Locate the cell with the specified text and output its (x, y) center coordinate. 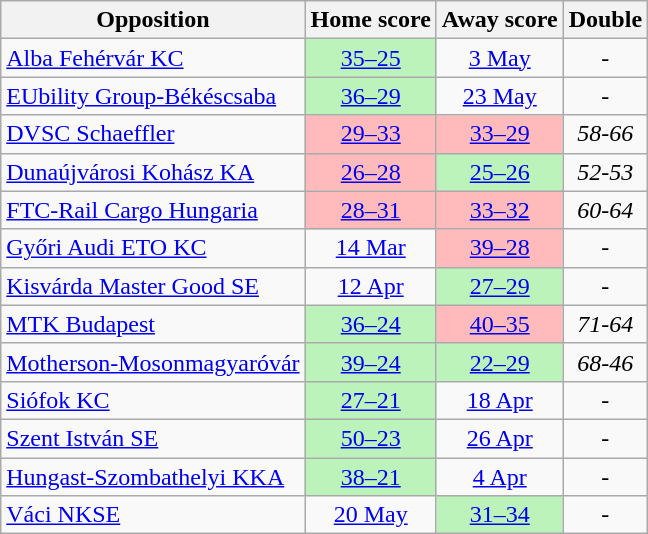
58-66 (605, 134)
Győri Audi ETO KC (153, 248)
38–21 (370, 477)
Hungast-Szombathelyi KKA (153, 477)
26–28 (370, 172)
18 Apr (500, 400)
68-46 (605, 362)
4 Apr (500, 477)
31–34 (500, 515)
FTC-Rail Cargo Hungaria (153, 210)
Siófok KC (153, 400)
28–31 (370, 210)
27–29 (500, 286)
25–26 (500, 172)
36–24 (370, 324)
23 May (500, 96)
33–29 (500, 134)
Alba Fehérvár KC (153, 58)
26 Apr (500, 438)
50–23 (370, 438)
22–29 (500, 362)
DVSC Schaeffler (153, 134)
Motherson-Mosonmagyaróvár (153, 362)
36–29 (370, 96)
Váci NKSE (153, 515)
52-53 (605, 172)
20 May (370, 515)
35–25 (370, 58)
Opposition (153, 20)
Szent István SE (153, 438)
60-64 (605, 210)
14 Mar (370, 248)
33–32 (500, 210)
29–33 (370, 134)
Away score (500, 20)
Kisvárda Master Good SE (153, 286)
Dunaújvárosi Kohász KA (153, 172)
39–24 (370, 362)
12 Apr (370, 286)
27–21 (370, 400)
Home score (370, 20)
MTK Budapest (153, 324)
EUbility Group-Békéscsaba (153, 96)
Double (605, 20)
40–35 (500, 324)
39–28 (500, 248)
3 May (500, 58)
71-64 (605, 324)
